Detect which cell encompasses the target text, then output its [x, y] center coordinate. 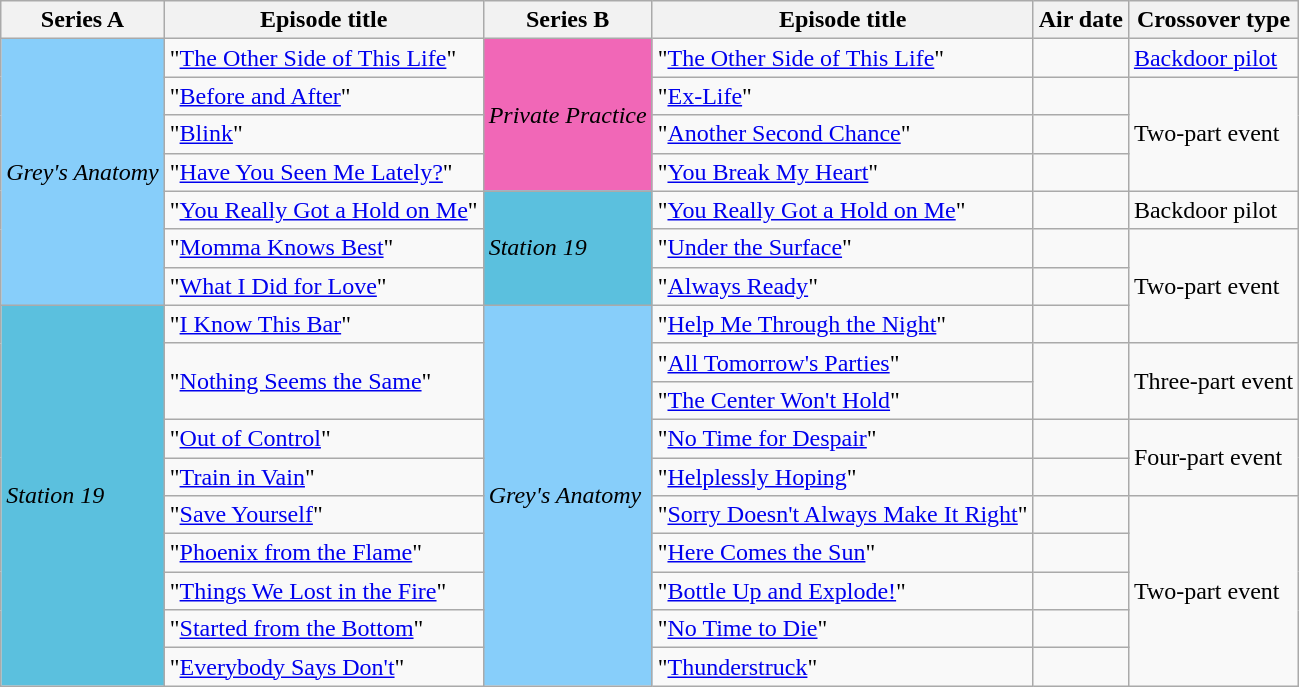
Three-part event [1213, 381]
"The Center Won't Hold" [842, 400]
"What I Did for Love" [324, 286]
"Train in Vain" [324, 477]
"Helplessly Hoping" [842, 477]
Crossover type [1213, 20]
"Bottle Up and Explode!" [842, 591]
"You Break My Heart" [842, 172]
"Save Yourself" [324, 515]
"Help Me Through the Night" [842, 324]
"All Tomorrow's Parties" [842, 362]
"Have You Seen Me Lately?" [324, 172]
Private Practice [568, 115]
"Under the Surface" [842, 248]
"Another Second Chance" [842, 134]
Series B [568, 20]
"Blink" [324, 134]
"I Know This Bar" [324, 324]
"Always Ready" [842, 286]
"Started from the Bottom" [324, 629]
"Everybody Says Don't" [324, 667]
"Things We Lost in the Fire" [324, 591]
"Here Comes the Sun" [842, 553]
"Ex-Life" [842, 96]
"No Time for Despair" [842, 438]
"Before and After" [324, 96]
Air date [1080, 20]
"Thunderstruck" [842, 667]
"Sorry Doesn't Always Make It Right" [842, 515]
"Momma Knows Best" [324, 248]
"Phoenix from the Flame" [324, 553]
"No Time to Die" [842, 629]
"Nothing Seems the Same" [324, 381]
"Out of Control" [324, 438]
Four-part event [1213, 457]
Series A [83, 20]
